Find where the given text appears and provide that cell's center as [X, Y] coordinate. 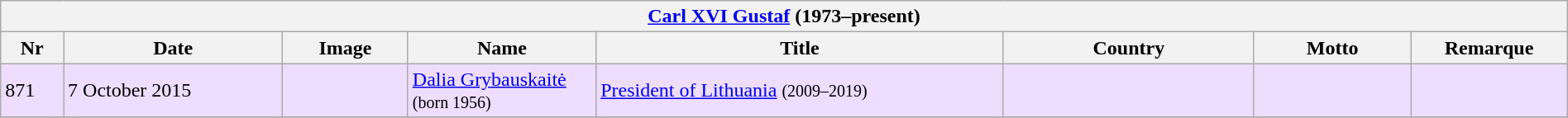
Name [501, 48]
871 [32, 91]
Nr [32, 48]
Title [801, 48]
7 October 2015 [174, 91]
Country [1128, 48]
Motto [1331, 48]
Image [346, 48]
Date [174, 48]
Dalia Grybauskaitė (born 1956) [501, 91]
Remarque [1489, 48]
President of Lithuania (2009–2019) [801, 91]
Carl XVI Gustaf (1973–present) [784, 17]
